Provide the (X, Y) coordinate of the cell's center where the given text is located.  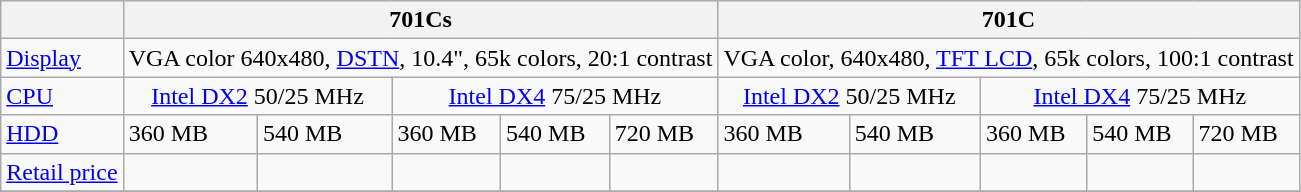
701Cs (420, 20)
VGA color, 640x480, TFT LCD, 65k colors, 100:1 contrast (1008, 58)
Display (62, 58)
701C (1008, 20)
VGA color 640x480, DSTN, 10.4", 65k colors, 20:1 contrast (420, 58)
Retail price (62, 172)
HDD (62, 134)
CPU (62, 96)
